For the text-containing cell, return its midpoint in [X, Y] coordinate format. 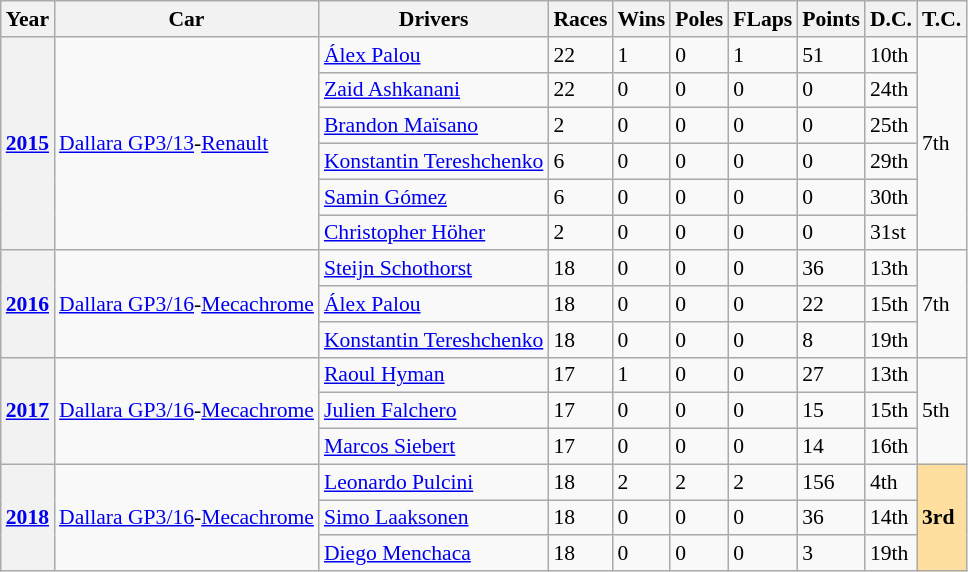
10th [891, 55]
Raoul Hyman [434, 375]
Poles [699, 19]
Simo Laaksonen [434, 518]
8 [831, 340]
24th [891, 90]
Points [831, 19]
FLaps [762, 19]
30th [891, 197]
31st [891, 233]
Samin Gómez [434, 197]
Brandon Maïsano [434, 126]
14 [831, 447]
3rd [942, 518]
Marcos Siebert [434, 447]
Dallara GP3/13-Renault [186, 144]
51 [831, 55]
T.C. [942, 19]
29th [891, 162]
Wins [641, 19]
4th [891, 482]
Julien Falchero [434, 411]
16th [891, 447]
Steijn Schothorst [434, 269]
Races [580, 19]
2015 [28, 144]
3 [831, 554]
156 [831, 482]
27 [831, 375]
Drivers [434, 19]
Leonardo Pulcini [434, 482]
Year [28, 19]
15 [831, 411]
25th [891, 126]
2017 [28, 410]
D.C. [891, 19]
14th [891, 518]
Christopher Höher [434, 233]
Car [186, 19]
Diego Menchaca [434, 554]
2018 [28, 518]
5th [942, 410]
2016 [28, 304]
Zaid Ashkanani [434, 90]
